Locate the cell with the specified text and output its [x, y] center coordinate. 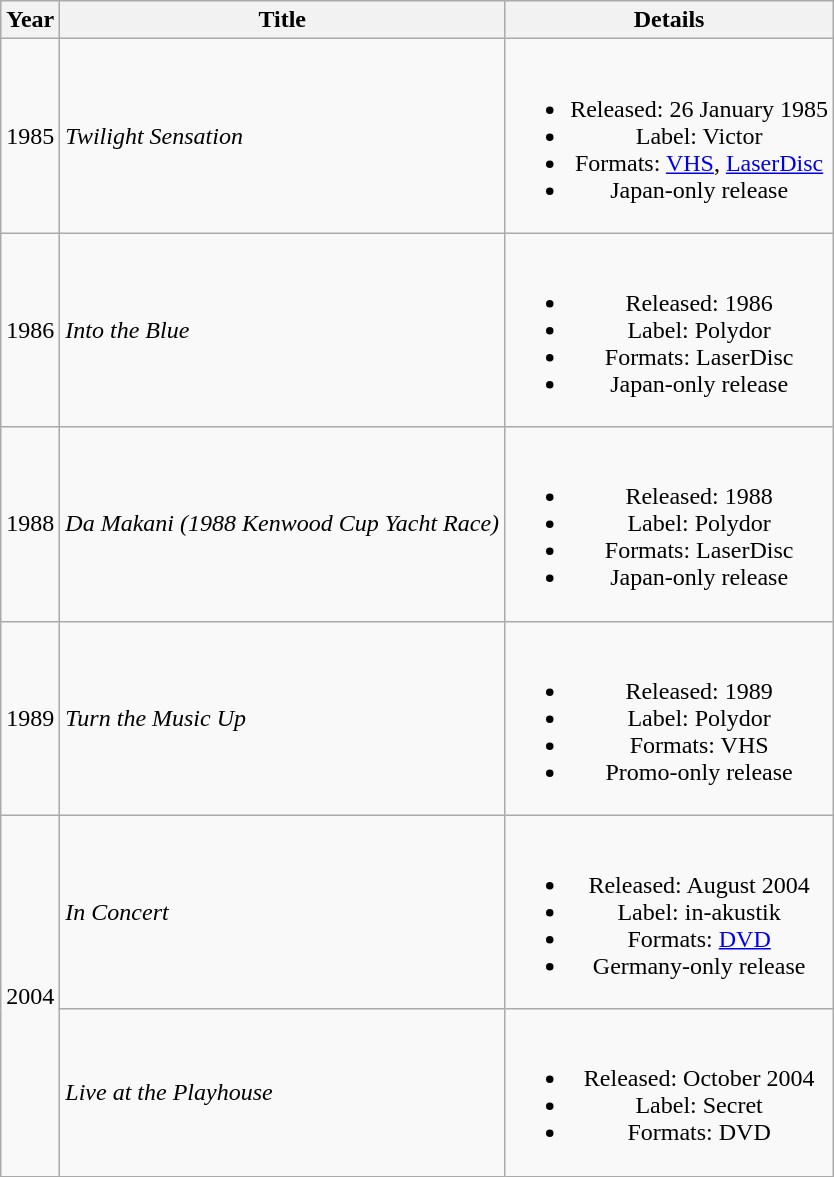
Released: 1988Label: PolydorFormats: LaserDiscJapan-only release [670, 524]
Year [30, 20]
Live at the Playhouse [282, 1092]
Da Makani (1988 Kenwood Cup Yacht Race) [282, 524]
In Concert [282, 912]
Details [670, 20]
Released: 1989Label: PolydorFormats: VHSPromo-only release [670, 718]
1986 [30, 330]
1989 [30, 718]
1988 [30, 524]
Released: August 2004Label: in-akustikFormats: DVDGermany-only release [670, 912]
Title [282, 20]
Released: 26 January 1985Label: VictorFormats: VHS, LaserDiscJapan-only release [670, 136]
Twilight Sensation [282, 136]
Turn the Music Up [282, 718]
2004 [30, 996]
1985 [30, 136]
Released: 1986Label: PolydorFormats: LaserDiscJapan-only release [670, 330]
Released: October 2004Label: SecretFormats: DVD [670, 1092]
Into the Blue [282, 330]
